Extract the (X, Y) coordinate from the center of the cell holding the provided text.  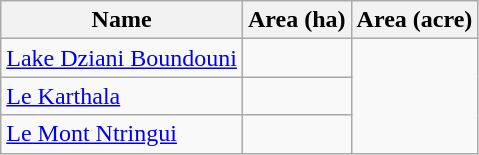
Area (ha) (296, 20)
Name (122, 20)
Le Karthala (122, 96)
Area (acre) (414, 20)
Le Mont Ntringui (122, 134)
Lake Dziani Boundouni (122, 58)
